Identify which cell holds the provided text, then report its (x, y) central coordinate. 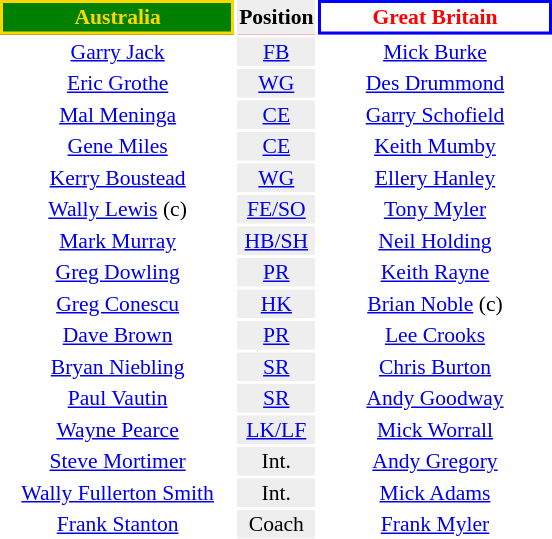
Garry Schofield (435, 114)
HK (276, 304)
Wally Fullerton Smith (118, 492)
Mal Meninga (118, 114)
Ellery Hanley (435, 178)
Wally Lewis (c) (118, 209)
Tony Myler (435, 209)
Frank Stanton (118, 524)
Garry Jack (118, 52)
Greg Dowling (118, 272)
Keith Mumby (435, 146)
Mick Worrall (435, 430)
Paul Vautin (118, 398)
Gene Miles (118, 146)
Wayne Pearce (118, 430)
Andy Gregory (435, 461)
Frank Myler (435, 524)
Australia (118, 17)
FB (276, 52)
LK/LF (276, 430)
Neil Holding (435, 240)
Andy Goodway (435, 398)
Greg Conescu (118, 304)
Kerry Boustead (118, 178)
Des Drummond (435, 83)
Brian Noble (c) (435, 304)
Coach (276, 524)
Keith Rayne (435, 272)
Mick Burke (435, 52)
Great Britain (435, 17)
FE/SO (276, 209)
Mick Adams (435, 492)
Bryan Niebling (118, 366)
Position (276, 17)
Steve Mortimer (118, 461)
Dave Brown (118, 335)
Lee Crooks (435, 335)
Mark Murray (118, 240)
Chris Burton (435, 366)
HB/SH (276, 240)
Eric Grothe (118, 83)
